From the cell containing the given text, extract its center point as (X, Y) coordinate. 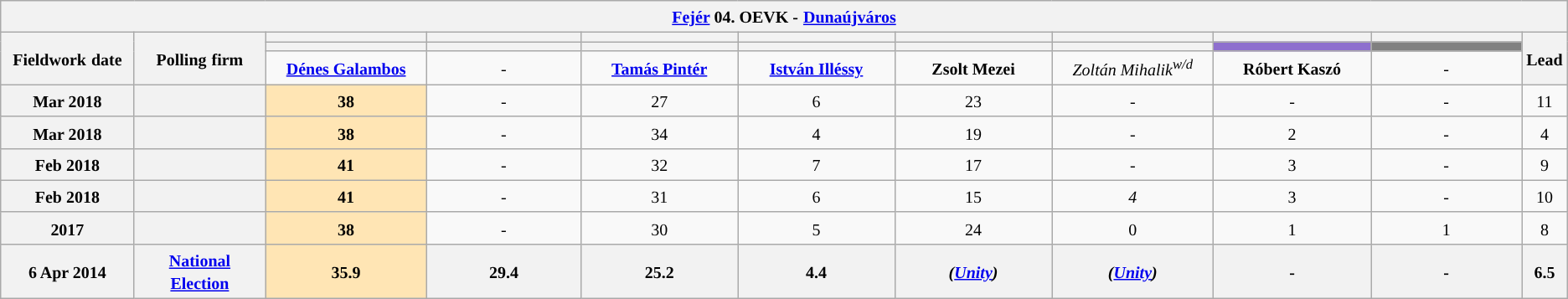
6 Apr 2014 (67, 271)
24 (973, 228)
17 (973, 164)
Róbert Kaszó (1292, 68)
2 (1292, 132)
0 (1132, 228)
Tamás Pintér (659, 68)
7 (816, 164)
11 (1545, 101)
Lead (1545, 59)
32 (659, 164)
23 (973, 101)
Polling firm (199, 59)
30 (659, 228)
9 (1545, 164)
4.4 (816, 271)
25.2 (659, 271)
István Illéssy (816, 68)
27 (659, 101)
6.5 (1545, 271)
29.4 (503, 271)
8 (1545, 228)
2017 (67, 228)
5 (816, 228)
National Election (199, 271)
Fejér 04. OEVK - Dunaújváros (784, 17)
35.9 (347, 271)
Zoltán Mihalikw/d (1132, 68)
Zsolt Mezei (973, 68)
Dénes Galambos (347, 68)
31 (659, 196)
19 (973, 132)
15 (973, 196)
Fieldwork date (67, 59)
10 (1545, 196)
34 (659, 132)
